Find where the given text appears and provide that cell's center as [x, y] coordinate. 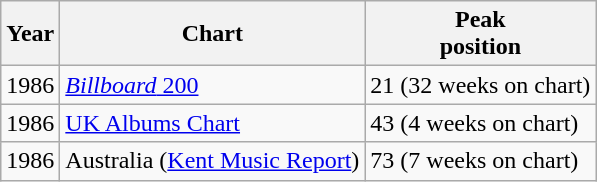
43 (4 weeks on chart) [480, 123]
Chart [212, 34]
21 (32 weeks on chart) [480, 85]
Year [30, 34]
73 (7 weeks on chart) [480, 161]
Australia (Kent Music Report) [212, 161]
Billboard 200 [212, 85]
UK Albums Chart [212, 123]
Peakposition [480, 34]
